Return (X, Y) of the center of cell containing provided text 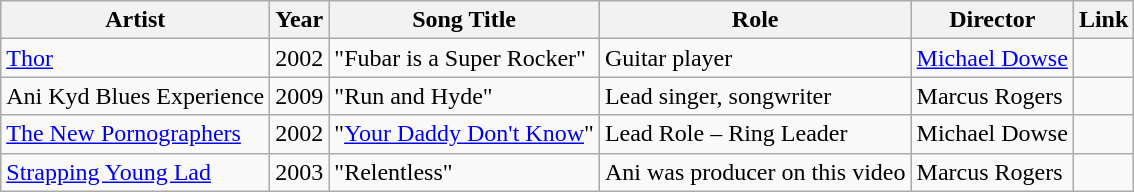
Song Title (464, 20)
Thor (136, 58)
2003 (300, 172)
Director (992, 20)
Guitar player (755, 58)
Ani Kyd Blues Experience (136, 96)
Ani was producer on this video (755, 172)
The New Pornographers (136, 134)
Lead singer, songwriter (755, 96)
"Run and Hyde" (464, 96)
2009 (300, 96)
Year (300, 20)
"Your Daddy Don't Know" (464, 134)
Role (755, 20)
Lead Role – Ring Leader (755, 134)
Link (1103, 20)
"Fubar is a Super Rocker" (464, 58)
Artist (136, 20)
Strapping Young Lad (136, 172)
"Relentless" (464, 172)
